Capture the cell that displays the provided text and extract its [x, y] central coordinate. 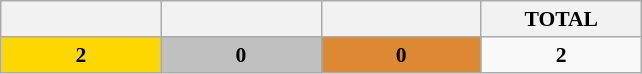
TOTAL [561, 19]
